Return [X, Y] of the center of cell containing provided text 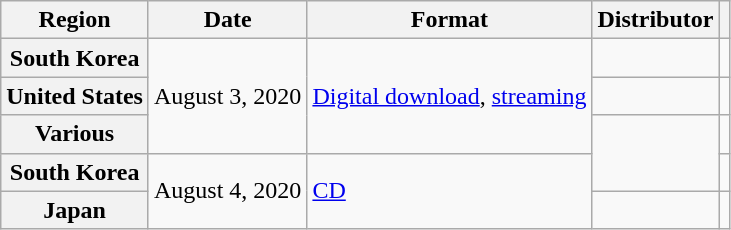
August 4, 2020 [227, 191]
Various [75, 134]
Japan [75, 210]
Format [450, 20]
Digital download, streaming [450, 96]
Distributor [656, 20]
CD [450, 191]
United States [75, 96]
August 3, 2020 [227, 96]
Date [227, 20]
Region [75, 20]
